For the text-containing cell, return its midpoint in [x, y] coordinate format. 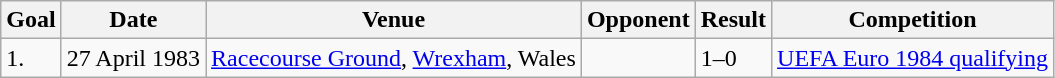
Competition [913, 20]
1–0 [733, 58]
Date [133, 20]
Goal [31, 20]
1. [31, 58]
Venue [394, 20]
Opponent [638, 20]
Racecourse Ground, Wrexham, Wales [394, 58]
27 April 1983 [133, 58]
UEFA Euro 1984 qualifying [913, 58]
Result [733, 20]
